Return the (X, Y) coordinate for the center point of the cell that contains the specified text.  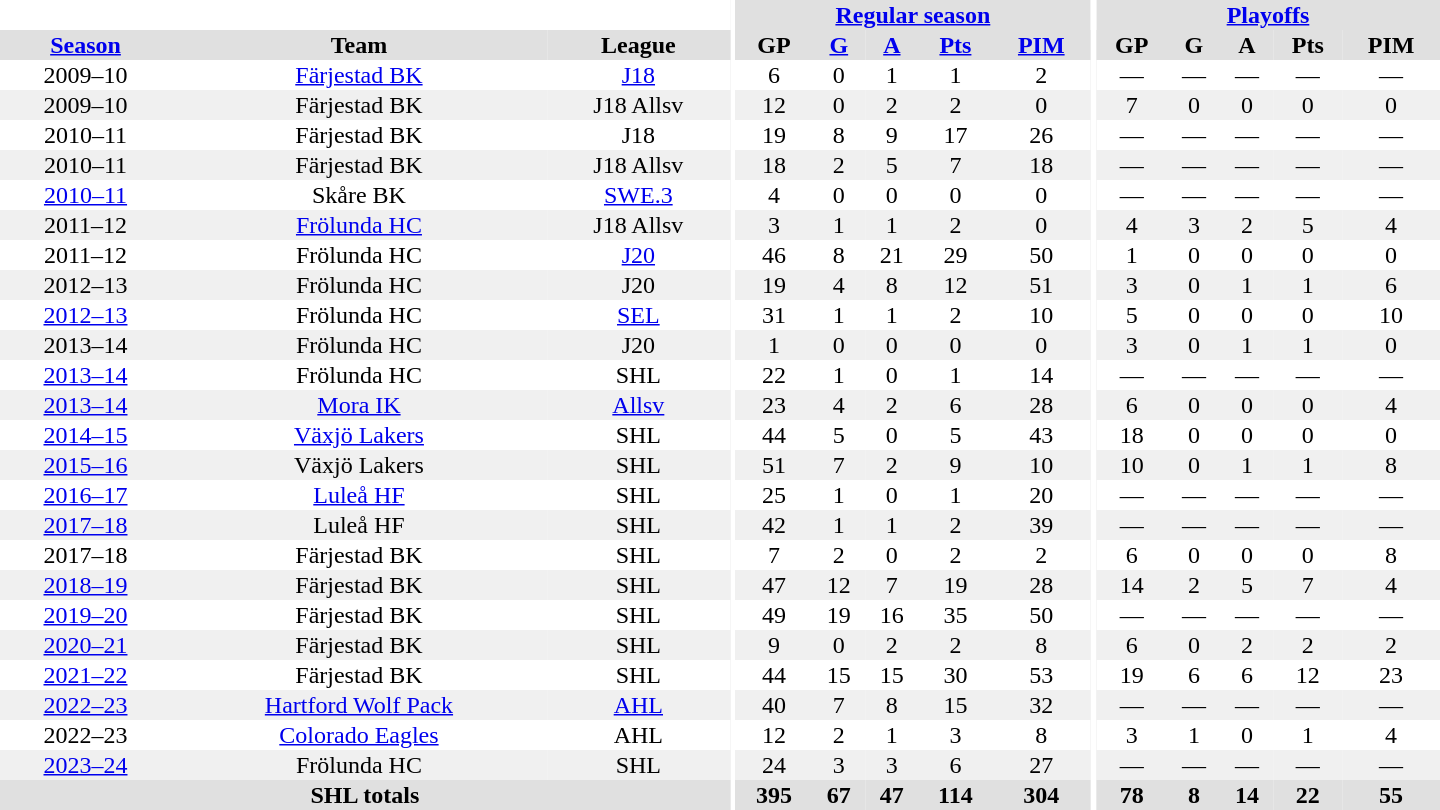
67 (838, 795)
30 (955, 675)
SHL totals (365, 795)
Season (86, 45)
2015–16 (86, 465)
Allsv (638, 405)
2020–21 (86, 645)
2023–24 (86, 765)
Hartford Wolf Pack (359, 705)
53 (1041, 675)
40 (774, 705)
16 (892, 615)
Mora IK (359, 405)
17 (955, 135)
304 (1041, 795)
78 (1132, 795)
395 (774, 795)
32 (1041, 705)
29 (955, 255)
39 (1041, 525)
25 (774, 495)
2019–20 (86, 615)
20 (1041, 495)
27 (1041, 765)
24 (774, 765)
55 (1391, 795)
35 (955, 615)
43 (1041, 435)
Team (359, 45)
49 (774, 615)
Playoffs (1268, 15)
Regular season (913, 15)
SWE.3 (638, 195)
26 (1041, 135)
SEL (638, 315)
2018–19 (86, 585)
46 (774, 255)
Skåre BK (359, 195)
31 (774, 315)
2016–17 (86, 495)
2014–15 (86, 435)
114 (955, 795)
42 (774, 525)
League (638, 45)
Colorado Eagles (359, 735)
2021–22 (86, 675)
21 (892, 255)
